Pinpoint the cell where the given text exists, returning its [x, y] midpoint coordinate. 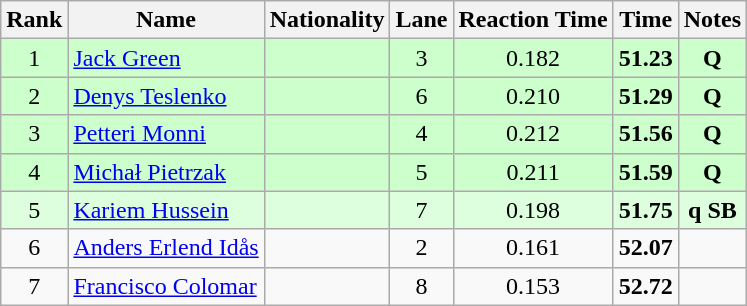
Anders Erlend Idås [166, 248]
Francisco Colomar [166, 286]
Lane [422, 20]
Denys Teslenko [166, 96]
Nationality [327, 20]
52.72 [646, 286]
51.23 [646, 58]
Reaction Time [533, 20]
0.211 [533, 172]
0.161 [533, 248]
51.29 [646, 96]
Kariem Hussein [166, 210]
Notes [712, 20]
51.56 [646, 134]
0.198 [533, 210]
q SB [712, 210]
Petteri Monni [166, 134]
Michał Pietrzak [166, 172]
Jack Green [166, 58]
Rank [34, 20]
0.212 [533, 134]
52.07 [646, 248]
0.153 [533, 286]
0.182 [533, 58]
0.210 [533, 96]
Name [166, 20]
51.59 [646, 172]
8 [422, 286]
51.75 [646, 210]
Time [646, 20]
1 [34, 58]
